Determine the (X, Y) coordinate at the center of the cell enclosing the given text.  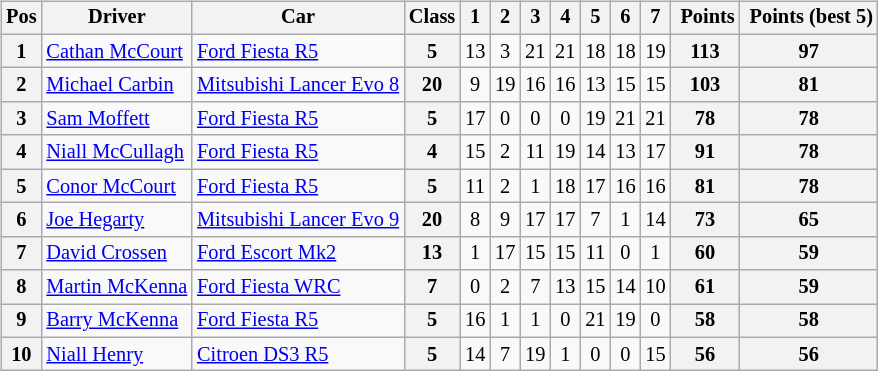
Points (704, 18)
Points (best 5) (809, 18)
Martin McKenna (116, 287)
Niall Henry (116, 354)
Driver (116, 18)
Ford Fiesta WRC (298, 287)
Pos (21, 18)
113 (704, 51)
Citroen DS3 R5 (298, 354)
65 (809, 220)
73 (704, 220)
Sam Moffett (116, 119)
103 (704, 85)
Class (432, 18)
61 (704, 287)
Niall McCullagh (116, 152)
Mitsubishi Lancer Evo 8 (298, 85)
91 (704, 152)
Barry McKenna (116, 321)
60 (704, 253)
David Crossen (116, 253)
Car (298, 18)
Cathan McCourt (116, 51)
Michael Carbin (116, 85)
Ford Escort Mk2 (298, 253)
Conor McCourt (116, 186)
97 (809, 51)
Joe Hegarty (116, 220)
Mitsubishi Lancer Evo 9 (298, 220)
